Search for the cell housing the specified text and yield its (x, y) center coordinate. 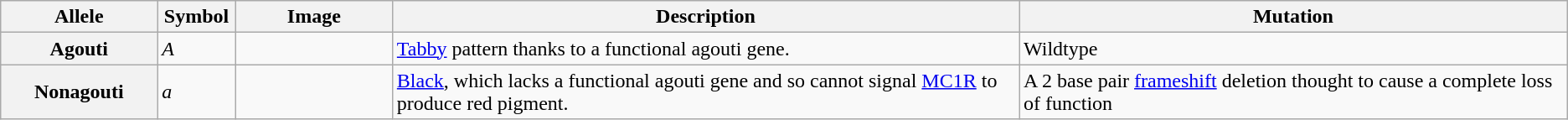
a (197, 92)
Tabby pattern thanks to a functional agouti gene. (705, 49)
Mutation (1293, 17)
Agouti (79, 49)
Allele (79, 17)
Wildtype (1293, 49)
A 2 base pair frameshift deletion thought to cause a complete loss of function (1293, 92)
Symbol (197, 17)
Image (313, 17)
Description (705, 17)
A (197, 49)
Nonagouti (79, 92)
Black, which lacks a functional agouti gene and so cannot signal MC1R to produce red pigment. (705, 92)
